Locate the cell with the specified text and output its (X, Y) center coordinate. 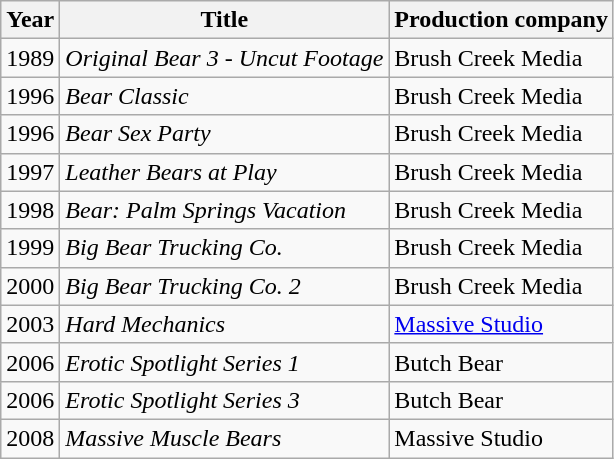
Bear Classic (224, 96)
Production company (502, 20)
2008 (30, 438)
Original Bear 3 - Uncut Footage (224, 58)
1997 (30, 172)
Leather Bears at Play (224, 172)
Big Bear Trucking Co. (224, 248)
Big Bear Trucking Co. 2 (224, 286)
2003 (30, 324)
Hard Mechanics (224, 324)
Year (30, 20)
Bear: Palm Springs Vacation (224, 210)
1999 (30, 248)
Erotic Spotlight Series 1 (224, 362)
Title (224, 20)
Erotic Spotlight Series 3 (224, 400)
1989 (30, 58)
1998 (30, 210)
Massive Muscle Bears (224, 438)
2000 (30, 286)
Bear Sex Party (224, 134)
